Output the [x, y] coordinate of the center of the cell containing the given text.  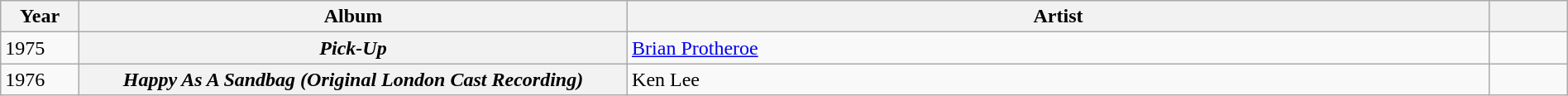
Ken Lee [1059, 79]
Pick-Up [352, 48]
Brian Protheroe [1059, 48]
1975 [40, 48]
Artist [1059, 17]
Happy As A Sandbag (Original London Cast Recording) [352, 79]
1976 [40, 79]
Year [40, 17]
Album [352, 17]
